Search for the cell housing the specified text and yield its (X, Y) center coordinate. 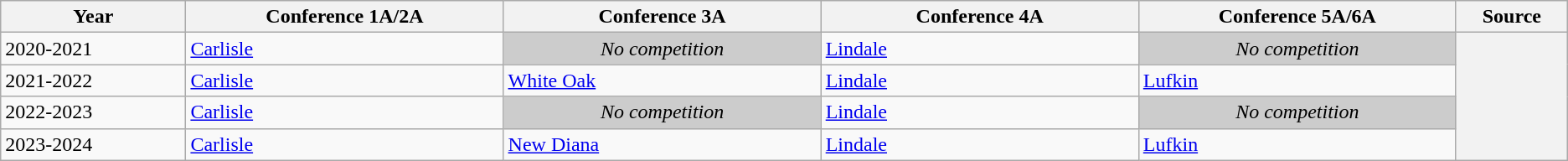
New Diana (662, 144)
2023-2024 (94, 144)
White Oak (662, 80)
Year (94, 17)
Source (1511, 17)
Conference 3A (662, 17)
2021-2022 (94, 80)
2022-2023 (94, 112)
Conference 1A/2A (345, 17)
2020-2021 (94, 49)
Conference 5A/6A (1297, 17)
Conference 4A (980, 17)
